Detect which cell encompasses the target text, then output its (X, Y) center coordinate. 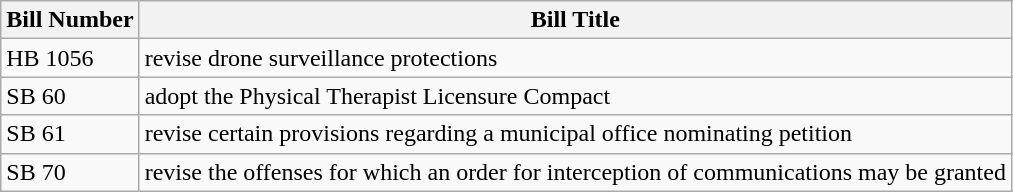
SB 70 (70, 172)
Bill Number (70, 20)
revise drone surveillance protections (575, 58)
revise certain provisions regarding a municipal office nominating petition (575, 134)
adopt the Physical Therapist Licensure Compact (575, 96)
SB 60 (70, 96)
SB 61 (70, 134)
revise the offenses for which an order for interception of communications may be granted (575, 172)
HB 1056 (70, 58)
Bill Title (575, 20)
